For the text-containing cell, return its midpoint in (x, y) coordinate format. 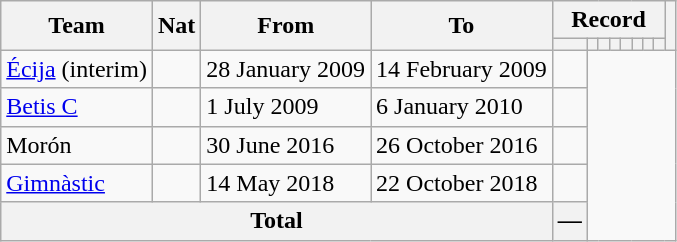
6 January 2010 (462, 107)
Total (277, 221)
Betis C (77, 107)
Team (77, 26)
From (286, 26)
Nat (176, 26)
Écija (interim) (77, 69)
Morón (77, 145)
28 January 2009 (286, 69)
1 July 2009 (286, 107)
14 February 2009 (462, 69)
To (462, 26)
22 October 2018 (462, 183)
14 May 2018 (286, 183)
Gimnàstic (77, 183)
Record (608, 20)
30 June 2016 (286, 145)
26 October 2016 (462, 145)
— (570, 221)
